Return [x, y] of the center of cell containing provided text 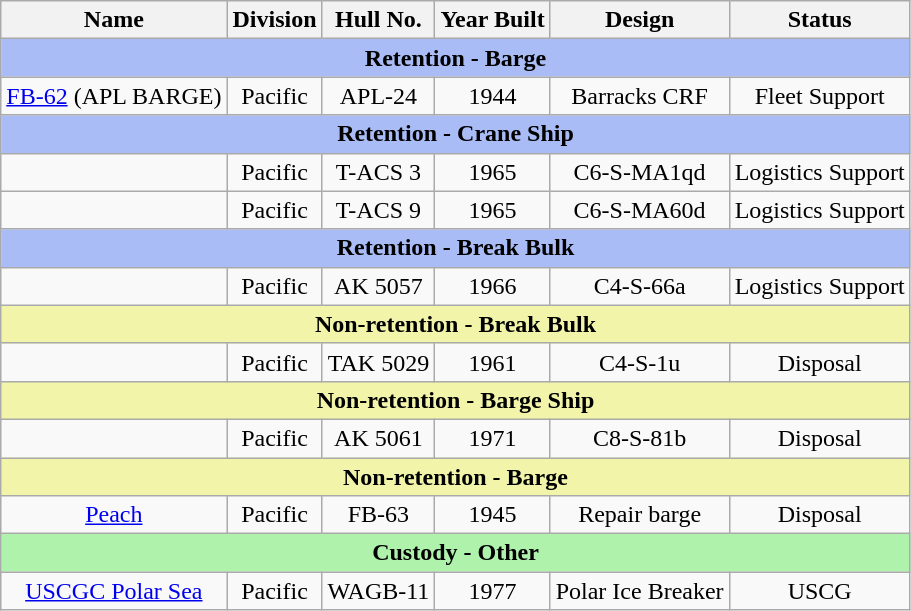
Polar Ice Breaker [640, 591]
C6-S-MA1qd [640, 172]
WAGB-11 [378, 591]
Custody - Other [456, 553]
AK 5057 [378, 286]
1944 [492, 96]
FB-62 (APL BARGE) [114, 96]
USCG [820, 591]
C6-S-MA60d [640, 210]
TAK 5029 [378, 362]
AK 5061 [378, 438]
T-ACS 9 [378, 210]
Repair barge [640, 515]
Design [640, 20]
1961 [492, 362]
Division [274, 20]
Year Built [492, 20]
T-ACS 3 [378, 172]
USCGC Polar Sea [114, 591]
Non-retention - Barge Ship [456, 400]
Peach [114, 515]
C4-S-1u [640, 362]
C8-S-81b [640, 438]
FB-63 [378, 515]
C4-S-66a [640, 286]
Retention - Barge [456, 58]
Name [114, 20]
1971 [492, 438]
APL-24 [378, 96]
Retention - Break Bulk [456, 248]
Status [820, 20]
Barracks CRF [640, 96]
1945 [492, 515]
Non-retention - Barge [456, 477]
Hull No. [378, 20]
Retention - Crane Ship [456, 134]
1977 [492, 591]
Fleet Support [820, 96]
Non-retention - Break Bulk [456, 324]
1966 [492, 286]
